Output the (X, Y) coordinate of the center of the cell containing the given text.  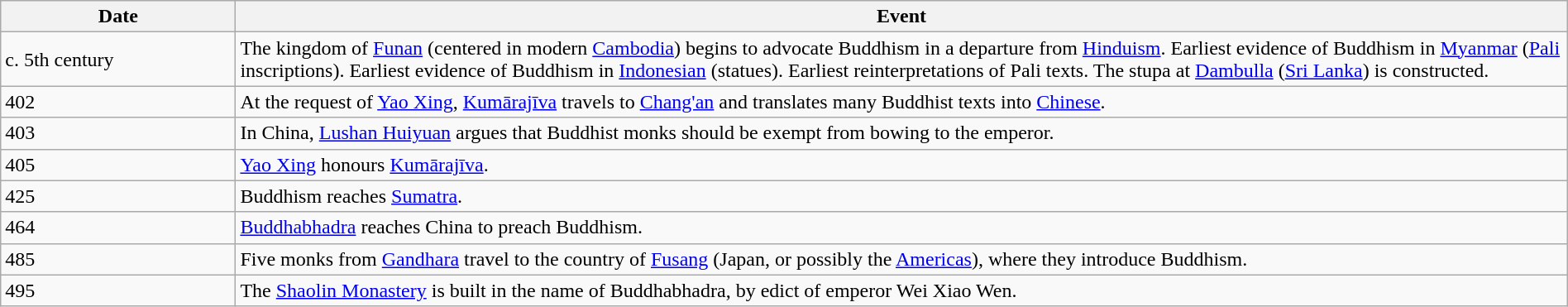
Date (118, 17)
485 (118, 259)
In China, Lushan Huiyuan argues that Buddhist monks should be exempt from bowing to the emperor. (901, 133)
495 (118, 290)
Buddhism reaches Sumatra. (901, 196)
At the request of Yao Xing, Kumārajīva travels to Chang'an and translates many Buddhist texts into Chinese. (901, 102)
425 (118, 196)
Event (901, 17)
Five monks from Gandhara travel to the country of Fusang (Japan, or possibly the Americas), where they introduce Buddhism. (901, 259)
402 (118, 102)
405 (118, 165)
Buddhabhadra reaches China to preach Buddhism. (901, 228)
The Shaolin Monastery is built in the name of Buddhabhadra, by edict of emperor Wei Xiao Wen. (901, 290)
Yao Xing honours Kumārajīva. (901, 165)
c. 5th century (118, 60)
464 (118, 228)
403 (118, 133)
